Find where the given text appears and provide that cell's center as [x, y] coordinate. 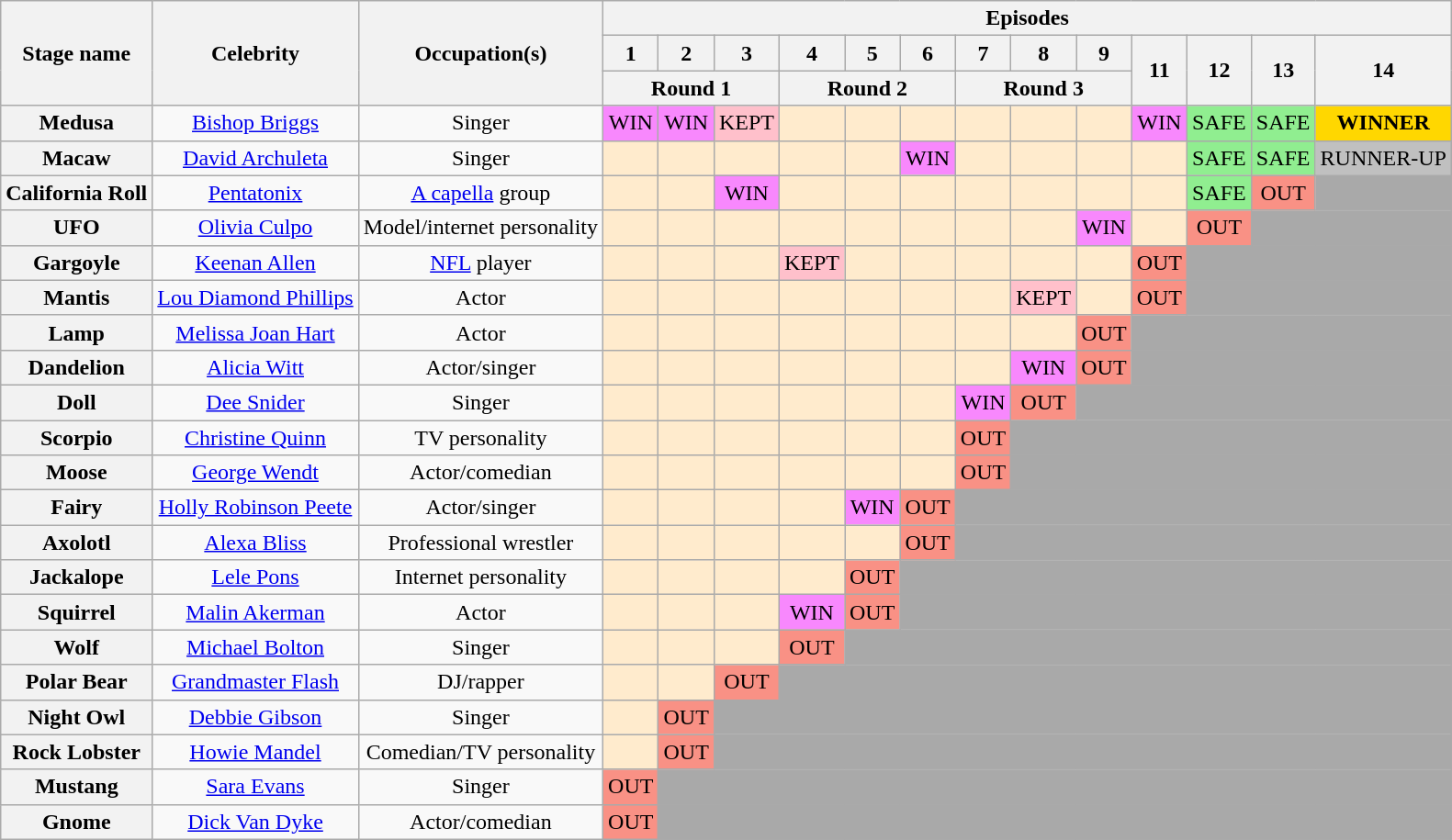
Night Owl [77, 717]
8 [1043, 53]
Mantis [77, 297]
Alicia Witt [255, 367]
George Wendt [255, 473]
6 [928, 53]
Gargoyle [77, 263]
Stage name [77, 53]
Occupation(s) [480, 53]
Lele Pons [255, 577]
Internet personality [480, 577]
Comedian/TV personality [480, 752]
4 [812, 53]
Grandmaster Flash [255, 682]
Dandelion [77, 367]
Olivia Culpo [255, 228]
Moose [77, 473]
Squirrel [77, 612]
California Roll [77, 193]
TV personality [480, 438]
2 [686, 53]
Howie Mandel [255, 752]
RUNNER-UP [1383, 158]
Christine Quinn [255, 438]
Round 1 [692, 88]
Jackalope [77, 577]
Alexa Bliss [255, 543]
14 [1383, 71]
5 [872, 53]
Sara Evans [255, 787]
UFO [77, 228]
Debbie Gibson [255, 717]
A capella group [480, 193]
Bishop Briggs [255, 123]
Polar Bear [77, 682]
Malin Akerman [255, 612]
Doll [77, 402]
Lamp [77, 332]
Michael Bolton [255, 647]
Rock Lobster [77, 752]
Wolf [77, 647]
Celebrity [255, 53]
Round 2 [867, 88]
Fairy [77, 508]
Macaw [77, 158]
Lou Diamond Phillips [255, 297]
Holly Robinson Peete [255, 508]
WINNER [1383, 123]
9 [1104, 53]
NFL player [480, 263]
Model/internet personality [480, 228]
Melissa Joan Hart [255, 332]
Keenan Allen [255, 263]
Pentatonix [255, 193]
3 [746, 53]
David Archuleta [255, 158]
Axolotl [77, 543]
Dick Van Dyke [255, 822]
13 [1283, 71]
DJ/rapper [480, 682]
7 [983, 53]
Mustang [77, 787]
11 [1159, 71]
Scorpio [77, 438]
Episodes [1028, 18]
12 [1220, 71]
Round 3 [1043, 88]
1 [631, 53]
Professional wrestler [480, 543]
Gnome [77, 822]
Medusa [77, 123]
Dee Snider [255, 402]
